Return the (x, y) coordinate for the center point of the cell that contains the specified text.  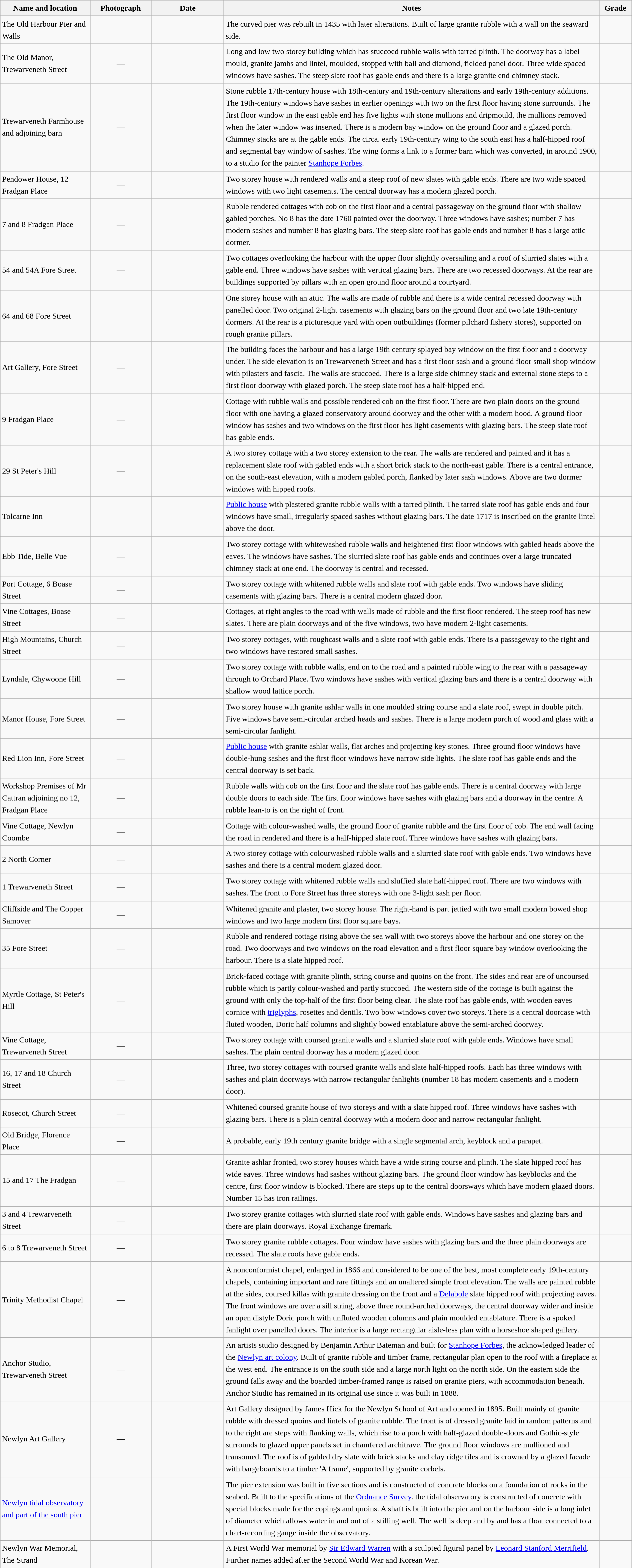
Name and location (45, 8)
Ebb Tide, Belle Vue (45, 557)
Workshop Premises of Mr Cattran adjoining no 12, Fradgan Place (45, 798)
Newlyn War Memorial, The Strand (45, 1554)
9 Fradgan Place (45, 419)
Lyndale, Chywoone Hill (45, 679)
1 Trewarveneth Street (45, 887)
Vine Cottages, Boase Street (45, 618)
35 Fore Street (45, 948)
Port Cottage, 6 Boase Street (45, 590)
Date (188, 8)
64 and 68 Fore Street (45, 316)
Manor House, Fore Street (45, 719)
Photograph (121, 8)
Vine Cottage, Trewarveneth Street (45, 1046)
Tolcarne Inn (45, 517)
Vine Cottage, Newlyn Coombe (45, 832)
Newlyn tidal observatory and part of the south pier (45, 1508)
High Mountains, Church Street (45, 645)
Pendower House, 12 Fradgan Place (45, 185)
Grade (615, 8)
Old Bridge, Florence Place (45, 1141)
Newlyn Art Gallery (45, 1439)
6 to 8 Trewarveneth Street (45, 1248)
16, 17 and 18 Church Street (45, 1079)
Cliffside and The Copper Samover (45, 914)
2 North Corner (45, 859)
The curved pier was rebuilt in 1435 with later alterations. Built of large granite rubble with a wall on the seaward side. (411, 30)
A probable, early 19th century granite bridge with a single segmental arch, keyblock and a parapet. (411, 1141)
The Old Manor, Trewarveneth Street (45, 63)
Trinity Methodist Chapel (45, 1300)
7 and 8 Fradgan Place (45, 225)
Myrtle Cottage, St Peter's Hill (45, 1000)
54 and 54A Fore Street (45, 270)
Trewarveneth Farmhouse and adjoining barn (45, 127)
29 St Peter's Hill (45, 471)
Art Gallery, Fore Street (45, 367)
Red Lion Inn, Fore Street (45, 759)
Rosecot, Church Street (45, 1113)
The Old Harbour Pier and Walls (45, 30)
Notes (411, 8)
15 and 17 The Fradgan (45, 1180)
3 and 4 Trewarveneth Street (45, 1220)
Anchor Studio, Trewarveneth Street (45, 1369)
